Identify which cell holds the provided text, then report its [X, Y] central coordinate. 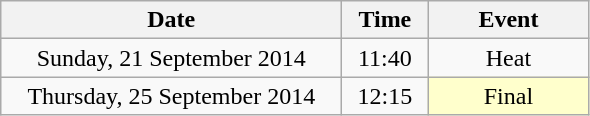
Time [385, 20]
Event [508, 20]
Thursday, 25 September 2014 [172, 96]
12:15 [385, 96]
Final [508, 96]
Date [172, 20]
11:40 [385, 58]
Heat [508, 58]
Sunday, 21 September 2014 [172, 58]
